Return the (x, y) coordinate for the center point of the cell that contains the specified text.  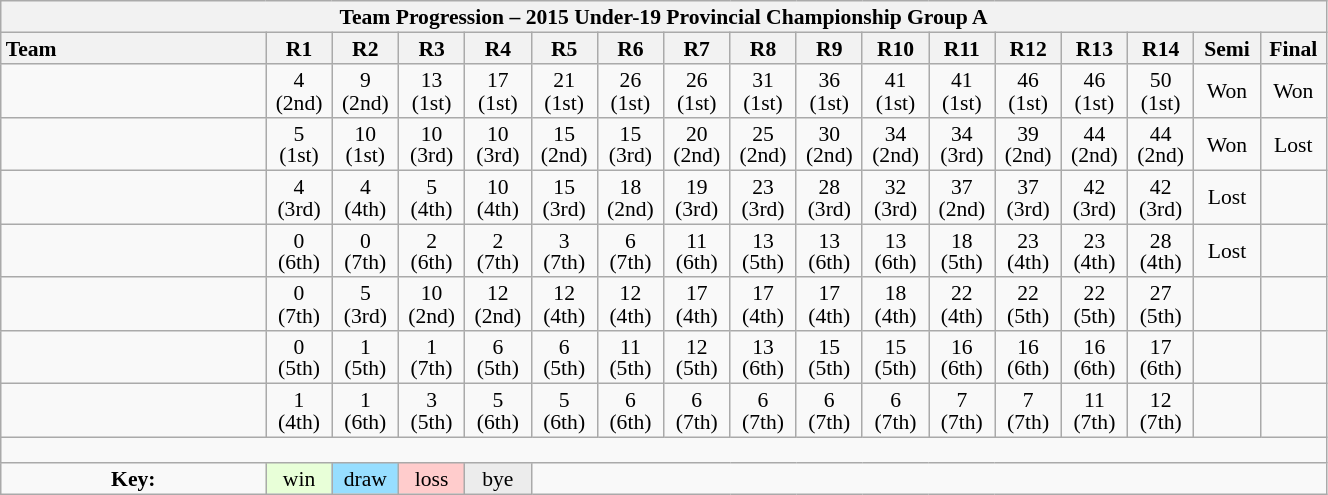
3 (7th) (564, 250)
5 (4th) (431, 198)
R10 (895, 49)
5 (3rd) (365, 304)
bye (498, 479)
Final (1293, 49)
4 (4th) (365, 198)
11 (6th) (697, 250)
22 (4th) (962, 304)
R3 (431, 49)
0 (5th) (299, 358)
6 (6th) (630, 410)
R11 (962, 49)
37 (3rd) (1028, 198)
R13 (1094, 49)
19 (3rd) (697, 198)
34 (2nd) (895, 144)
R8 (763, 49)
18 (5th) (962, 250)
15 (2nd) (564, 144)
10 (1st) (365, 144)
3 (5th) (431, 410)
30 (2nd) (829, 144)
10 (2nd) (431, 304)
1 (4th) (299, 410)
R6 (630, 49)
1 (7th) (431, 358)
Key: (134, 479)
draw (365, 479)
34 (3rd) (962, 144)
4 (3rd) (299, 198)
loss (431, 479)
R14 (1161, 49)
Semi (1227, 49)
R2 (365, 49)
11 (5th) (630, 358)
21 (1st) (564, 92)
13 (1st) (431, 92)
12 (7th) (1161, 410)
36 (1st) (829, 92)
R9 (829, 49)
win (299, 479)
13 (5th) (763, 250)
20 (2nd) (697, 144)
10 (4th) (498, 198)
25 (2nd) (763, 144)
R4 (498, 49)
31 (1st) (763, 92)
23 (3rd) (763, 198)
9 (2nd) (365, 92)
12 (5th) (697, 358)
17 (6th) (1161, 358)
Team (134, 49)
50 (1st) (1161, 92)
2 (7th) (498, 250)
R5 (564, 49)
18 (2nd) (630, 198)
Team Progression – 2015 Under-19 Provincial Championship Group A (664, 17)
1 (5th) (365, 358)
2 (6th) (431, 250)
17 (1st) (498, 92)
R1 (299, 49)
R7 (697, 49)
12 (2nd) (498, 304)
28 (4th) (1161, 250)
37 (2nd) (962, 198)
27 (5th) (1161, 304)
28 (3rd) (829, 198)
5 (1st) (299, 144)
R12 (1028, 49)
0 (6th) (299, 250)
39 (2nd) (1028, 144)
1 (6th) (365, 410)
4 (2nd) (299, 92)
18 (4th) (895, 304)
32 (3rd) (895, 198)
11 (7th) (1094, 410)
